Find where the given text appears and provide that cell's center as [X, Y] coordinate. 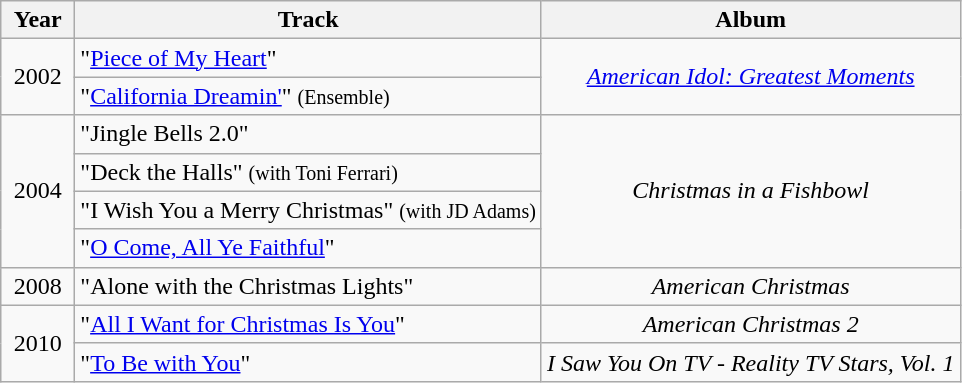
"Jingle Bells 2.0" [308, 134]
"California Dreamin'" (Ensemble) [308, 96]
"O Come, All Ye Faithful" [308, 248]
American Christmas [750, 286]
"All I Want for Christmas Is You" [308, 324]
2008 [38, 286]
2004 [38, 191]
"I Wish You a Merry Christmas" (with JD Adams) [308, 210]
I Saw You On TV - Reality TV Stars, Vol. 1 [750, 362]
"Piece of My Heart" [308, 58]
"Alone with the Christmas Lights" [308, 286]
"Deck the Halls" (with Toni Ferrari) [308, 172]
American Idol: Greatest Moments [750, 77]
American Christmas 2 [750, 324]
"To Be with You" [308, 362]
Album [750, 20]
Track [308, 20]
2010 [38, 343]
Christmas in a Fishbowl [750, 191]
Year [38, 20]
2002 [38, 77]
